Capture the cell that displays the provided text and extract its (X, Y) central coordinate. 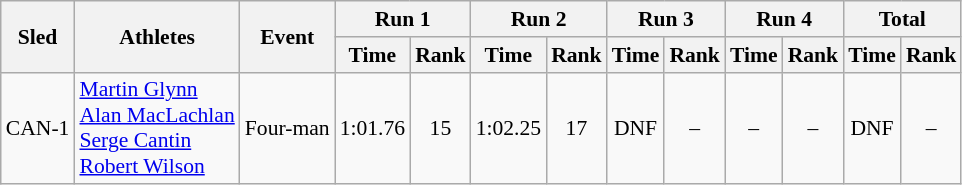
Run 2 (539, 19)
Event (288, 36)
Athletes (156, 36)
Run 1 (403, 19)
1:01.76 (372, 128)
17 (576, 128)
Sled (38, 36)
Total (902, 19)
1:02.25 (508, 128)
CAN-1 (38, 128)
Run 4 (784, 19)
Four-man (288, 128)
Run 3 (666, 19)
Martin GlynnAlan MacLachlanSerge CantinRobert Wilson (156, 128)
15 (440, 128)
